Provide the [X, Y] coordinate of the cell's center where the given text is located.  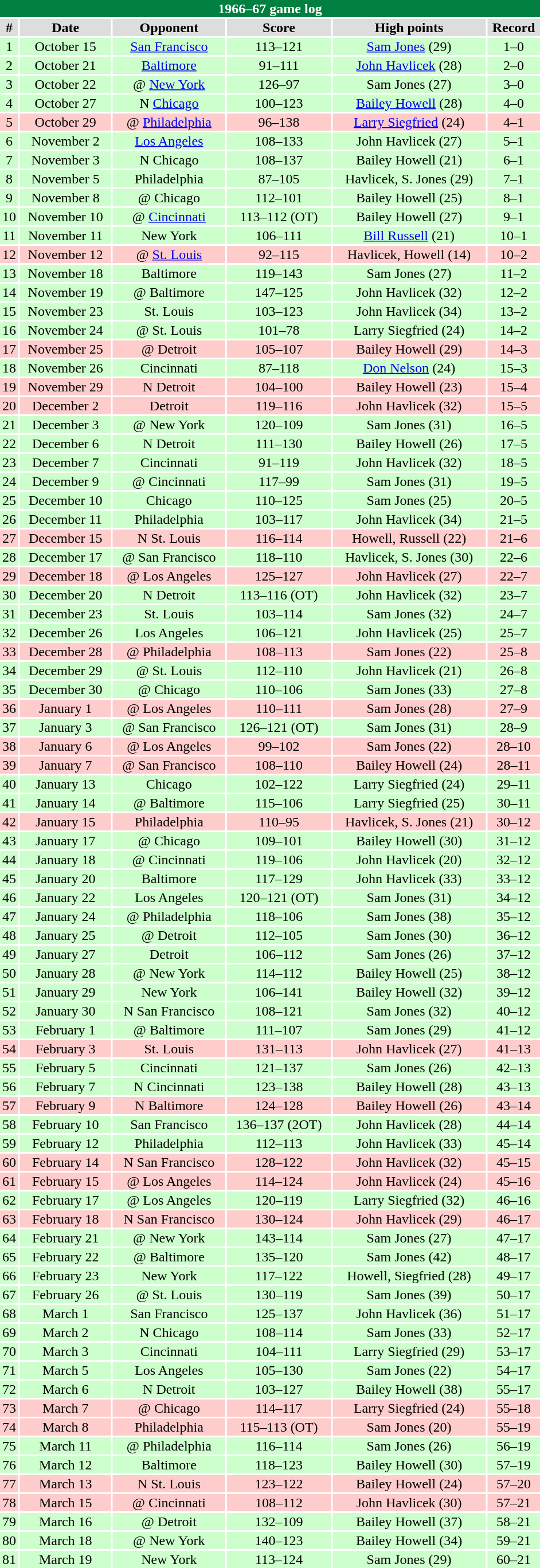
54 [9, 1049]
March 3 [65, 1351]
73 [9, 1408]
13–2 [514, 311]
Sam Jones (30) [409, 935]
January 20 [65, 879]
132–109 [279, 1522]
October 29 [65, 122]
108–113 [279, 652]
16–5 [514, 425]
Score [279, 28]
March 5 [65, 1370]
110–106 [279, 689]
12–2 [514, 292]
November 11 [65, 236]
54–17 [514, 1370]
February 21 [65, 1238]
February 17 [65, 1200]
42–13 [514, 1068]
41–13 [514, 1049]
John Havlicek (36) [409, 1314]
February 12 [65, 1143]
25–7 [514, 633]
18–5 [514, 462]
27 [9, 538]
25–8 [514, 652]
Sam Jones (42) [409, 1257]
60 [9, 1162]
December 17 [65, 557]
26–8 [514, 671]
147–125 [279, 292]
February 14 [65, 1162]
28 [9, 557]
January 14 [65, 803]
108–133 [279, 141]
November 23 [65, 311]
112–105 [279, 935]
16 [9, 330]
123–138 [279, 1087]
30–12 [514, 822]
December 9 [65, 481]
Larry Siegfried (29) [409, 1351]
125–137 [279, 1314]
108–112 [279, 1503]
December 29 [65, 671]
27–8 [514, 689]
35 [9, 689]
108–110 [279, 765]
4–1 [514, 122]
45–15 [514, 1162]
110–95 [279, 822]
39 [9, 765]
Havlicek, S. Jones (21) [409, 822]
December 23 [65, 614]
113–116 (OT) [279, 595]
114–117 [279, 1408]
35–12 [514, 916]
66 [9, 1276]
14 [9, 292]
30 [9, 595]
Bailey Howell (38) [409, 1389]
21–6 [514, 538]
19–5 [514, 481]
126–121 (OT) [279, 727]
57–20 [514, 1484]
December 20 [65, 595]
January 6 [65, 746]
December 18 [65, 576]
February 3 [65, 1049]
92–115 [279, 254]
November 12 [65, 254]
19 [9, 387]
25 [9, 500]
111–107 [279, 1030]
103–114 [279, 614]
1 [9, 46]
7 [9, 160]
37 [9, 727]
28–9 [514, 727]
10–2 [514, 254]
December 28 [65, 652]
March 18 [65, 1540]
Howell, Siegfried (28) [409, 1276]
Bailey Howell (37) [409, 1522]
November 10 [65, 217]
N Cincinnati [170, 1087]
22–6 [514, 557]
22–7 [514, 576]
John Havlicek (24) [409, 1181]
11 [9, 236]
108–114 [279, 1332]
1–0 [514, 46]
48 [9, 935]
29 [9, 576]
64 [9, 1238]
Sam Jones (38) [409, 916]
Larry Siegfried (32) [409, 1200]
46–17 [514, 1219]
1966–67 game log [270, 9]
57 [9, 1106]
November 5 [65, 179]
112–101 [279, 198]
50–17 [514, 1295]
113–112 (OT) [279, 217]
67 [9, 1295]
43–13 [514, 1087]
Sam Jones (25) [409, 500]
33–12 [514, 879]
63 [9, 1219]
50 [9, 973]
8 [9, 179]
February 18 [65, 1219]
January 28 [65, 973]
November 26 [65, 368]
106–111 [279, 236]
23 [9, 462]
John Havlicek (21) [409, 671]
40 [9, 784]
81 [9, 1559]
36–12 [514, 935]
47–17 [514, 1238]
40–12 [514, 1011]
126–97 [279, 84]
January 3 [65, 727]
December 26 [65, 633]
2–0 [514, 65]
42 [9, 822]
December 3 [65, 425]
105–130 [279, 1370]
109–101 [279, 841]
65 [9, 1257]
36 [9, 708]
March 19 [65, 1559]
January 13 [65, 784]
Havlicek, S. Jones (29) [409, 179]
52–17 [514, 1332]
52 [9, 1011]
75 [9, 1446]
November 24 [65, 330]
34–12 [514, 897]
59–21 [514, 1540]
74 [9, 1427]
December 2 [65, 406]
33 [9, 652]
32 [9, 633]
27–9 [514, 708]
57–21 [514, 1503]
28–11 [514, 765]
November 25 [65, 349]
58 [9, 1124]
January 24 [65, 916]
Bailey Howell (29) [409, 349]
February 9 [65, 1106]
135–120 [279, 1257]
Bailey Howell (21) [409, 160]
114–112 [279, 973]
104–111 [279, 1351]
28–10 [514, 746]
Larry Siegfried (25) [409, 803]
128–122 [279, 1162]
77 [9, 1484]
41 [9, 803]
110–111 [279, 708]
21–5 [514, 519]
November 8 [65, 198]
January 29 [65, 992]
January 30 [65, 1011]
102–122 [279, 784]
112–113 [279, 1143]
56 [9, 1087]
November 18 [65, 273]
45 [9, 879]
118–110 [279, 557]
Record [514, 28]
112–110 [279, 671]
125–127 [279, 576]
76 [9, 1465]
119–106 [279, 860]
30–11 [514, 803]
34 [9, 671]
January 22 [65, 897]
Sam Jones (39) [409, 1295]
Sam Jones (20) [409, 1427]
38–12 [514, 973]
20 [9, 406]
March 7 [65, 1408]
104–100 [279, 387]
John Havlicek (29) [409, 1219]
January 25 [65, 935]
13 [9, 273]
70 [9, 1351]
January 18 [65, 860]
80 [9, 1540]
15–4 [514, 387]
117–129 [279, 879]
21 [9, 425]
58–21 [514, 1522]
143–114 [279, 1238]
March 6 [65, 1389]
72 [9, 1389]
117–99 [279, 481]
8–1 [514, 198]
136–137 (2OT) [279, 1124]
November 19 [65, 292]
February 22 [65, 1257]
December 15 [65, 538]
49–17 [514, 1276]
October 27 [65, 103]
February 1 [65, 1030]
100–123 [279, 103]
31–12 [514, 841]
121–137 [279, 1068]
123–122 [279, 1484]
124–128 [279, 1106]
22 [9, 444]
115–113 (OT) [279, 1427]
John Havlicek (25) [409, 633]
39–12 [514, 992]
9–1 [514, 217]
43–14 [514, 1106]
December 10 [65, 500]
110–125 [279, 500]
# [9, 28]
79 [9, 1522]
37–12 [514, 954]
November 29 [65, 387]
High points [409, 28]
March 13 [65, 1484]
15 [9, 311]
Howell, Russell (22) [409, 538]
24 [9, 481]
Sam Jones (28) [409, 708]
12 [9, 254]
53 [9, 1030]
15–3 [514, 368]
February 15 [65, 1181]
45–14 [514, 1143]
11–2 [514, 273]
December 30 [65, 689]
55–19 [514, 1427]
5–1 [514, 141]
January 17 [65, 841]
57–19 [514, 1465]
Bill Russell (21) [409, 236]
Havlicek, S. Jones (30) [409, 557]
3 [9, 84]
99–102 [279, 746]
115–106 [279, 803]
December 11 [65, 519]
105–107 [279, 349]
7–1 [514, 179]
4 [9, 103]
53–17 [514, 1351]
Bailey Howell (23) [409, 387]
Opponent [170, 28]
14–2 [514, 330]
56–19 [514, 1446]
113–121 [279, 46]
29–11 [514, 784]
February 23 [65, 1276]
31 [9, 614]
55–18 [514, 1408]
117–122 [279, 1276]
69 [9, 1332]
120–109 [279, 425]
55 [9, 1068]
November 2 [65, 141]
106–141 [279, 992]
44–14 [514, 1124]
38 [9, 746]
32–12 [514, 860]
103–127 [279, 1389]
119–143 [279, 273]
March 2 [65, 1332]
71 [9, 1370]
6–1 [514, 160]
February 26 [65, 1295]
111–130 [279, 444]
Bailey Howell (27) [409, 217]
41–12 [514, 1030]
55–17 [514, 1389]
46–16 [514, 1200]
96–138 [279, 122]
5 [9, 122]
118–106 [279, 916]
10 [9, 217]
130–119 [279, 1295]
John Havlicek (20) [409, 860]
January 1 [65, 708]
48–17 [514, 1257]
106–112 [279, 954]
91–119 [279, 462]
51–17 [514, 1314]
9 [9, 198]
87–118 [279, 368]
October 15 [65, 46]
101–78 [279, 330]
December 7 [65, 462]
119–116 [279, 406]
91–111 [279, 65]
113–124 [279, 1559]
18 [9, 368]
20–5 [514, 500]
March 8 [65, 1427]
130–124 [279, 1219]
46 [9, 897]
140–123 [279, 1540]
108–121 [279, 1011]
January 15 [65, 822]
January 27 [65, 954]
47 [9, 916]
45–16 [514, 1181]
23–7 [514, 595]
118–123 [279, 1465]
March 1 [65, 1314]
Havlicek, Howell (14) [409, 254]
March 12 [65, 1465]
103–123 [279, 311]
59 [9, 1143]
49 [9, 954]
15–5 [514, 406]
2 [9, 65]
60–21 [514, 1559]
3–0 [514, 84]
6 [9, 141]
44 [9, 860]
87–105 [279, 179]
114–124 [279, 1181]
14–3 [514, 349]
120–121 (OT) [279, 897]
Bailey Howell (32) [409, 992]
February 7 [65, 1087]
17 [9, 349]
November 3 [65, 160]
43 [9, 841]
John Havlicek (30) [409, 1503]
February 5 [65, 1068]
February 10 [65, 1124]
March 16 [65, 1522]
131–113 [279, 1049]
120–119 [279, 1200]
106–121 [279, 633]
March 11 [65, 1446]
Date [65, 28]
4–0 [514, 103]
Bailey Howell (34) [409, 1540]
103–117 [279, 519]
December 6 [65, 444]
Don Nelson (24) [409, 368]
24–7 [514, 614]
78 [9, 1503]
N Baltimore [170, 1106]
March 15 [65, 1503]
October 22 [65, 84]
17–5 [514, 444]
26 [9, 519]
January 7 [65, 765]
68 [9, 1314]
10–1 [514, 236]
51 [9, 992]
108–137 [279, 160]
62 [9, 1200]
October 21 [65, 65]
61 [9, 1181]
